Detect which cell encompasses the target text, then output its (X, Y) center coordinate. 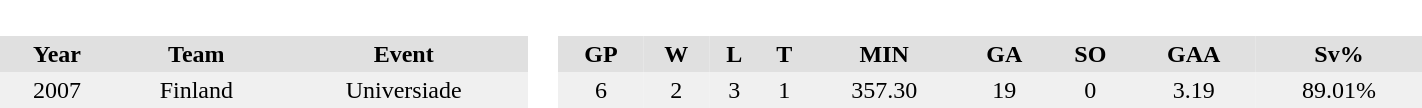
Universiade (404, 90)
SO (1090, 54)
357.30 (884, 90)
6 (602, 90)
GA (1004, 54)
3 (734, 90)
19 (1004, 90)
3.19 (1194, 90)
Event (404, 54)
GAA (1194, 54)
1 (784, 90)
Year (57, 54)
0 (1090, 90)
GP (602, 54)
W (676, 54)
89.01% (1339, 90)
Team (196, 54)
L (734, 54)
2 (676, 90)
Sv% (1339, 54)
MIN (884, 54)
2007 (57, 90)
Finland (196, 90)
T (784, 54)
